Locate the cell with the specified text and output its [X, Y] center coordinate. 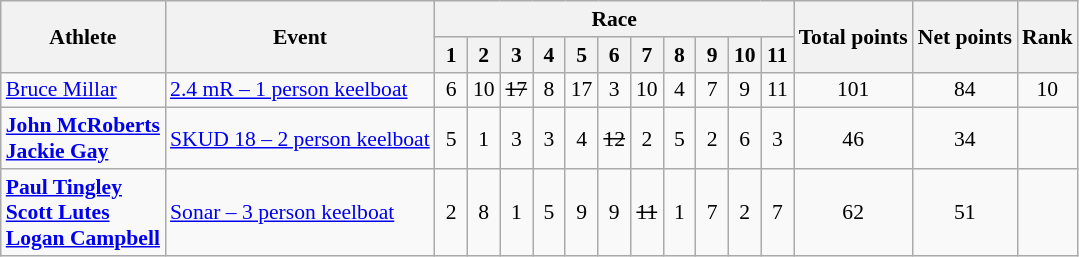
Total points [854, 36]
Net points [965, 36]
Rank [1048, 36]
John McRobertsJackie Gay [83, 138]
46 [854, 138]
12 [614, 138]
84 [965, 90]
51 [965, 212]
34 [965, 138]
Athlete [83, 36]
SKUD 18 – 2 person keelboat [300, 138]
Race [614, 19]
Bruce Millar [83, 90]
62 [854, 212]
Event [300, 36]
Paul TingleyScott LutesLogan Campbell [83, 212]
101 [854, 90]
2.4 mR – 1 person keelboat [300, 90]
Sonar – 3 person keelboat [300, 212]
